For the text-containing cell, return its midpoint in (X, Y) coordinate format. 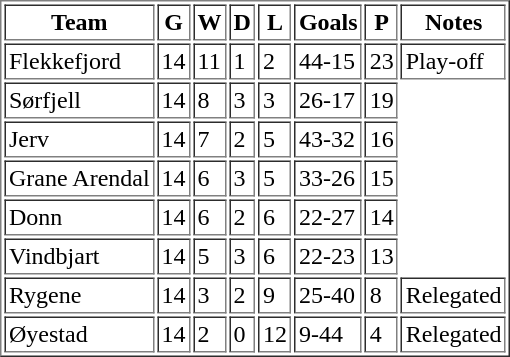
23 (382, 62)
Goals (328, 22)
19 (382, 100)
D (242, 22)
G (174, 22)
7 (210, 140)
Jerv (79, 140)
Rygene (79, 296)
15 (382, 178)
33-26 (328, 178)
0 (242, 334)
Øyestad (79, 334)
Play-off (454, 62)
44-15 (328, 62)
P (382, 22)
Grane Arendal (79, 178)
4 (382, 334)
22-27 (328, 218)
13 (382, 256)
26-17 (328, 100)
W (210, 22)
43-32 (328, 140)
Sørfjell (79, 100)
Donn (79, 218)
16 (382, 140)
Team (79, 22)
12 (274, 334)
Vindbjart (79, 256)
L (274, 22)
11 (210, 62)
9 (274, 296)
22-23 (328, 256)
9-44 (328, 334)
25-40 (328, 296)
1 (242, 62)
Notes (454, 22)
Flekkefjord (79, 62)
